Pinpoint the cell where the given text exists, returning its [X, Y] midpoint coordinate. 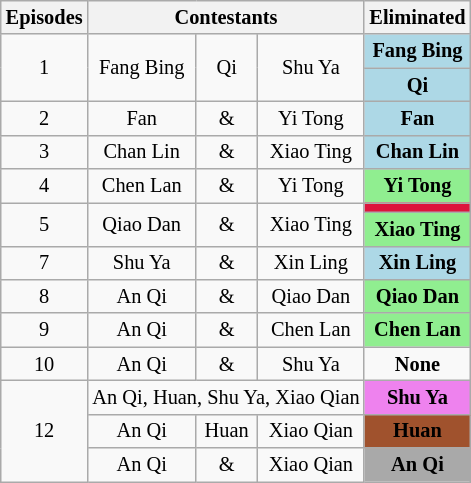
3 [44, 152]
4 [44, 186]
1 [44, 68]
None [417, 364]
Eliminated [417, 17]
5 [44, 224]
An Qi, Huan, Shu Ya, Xiao Qian [226, 397]
9 [44, 330]
Episodes [44, 17]
8 [44, 296]
2 [44, 118]
7 [44, 263]
Contestants [226, 17]
12 [44, 430]
10 [44, 364]
